Return (x, y) of the center of cell containing provided text 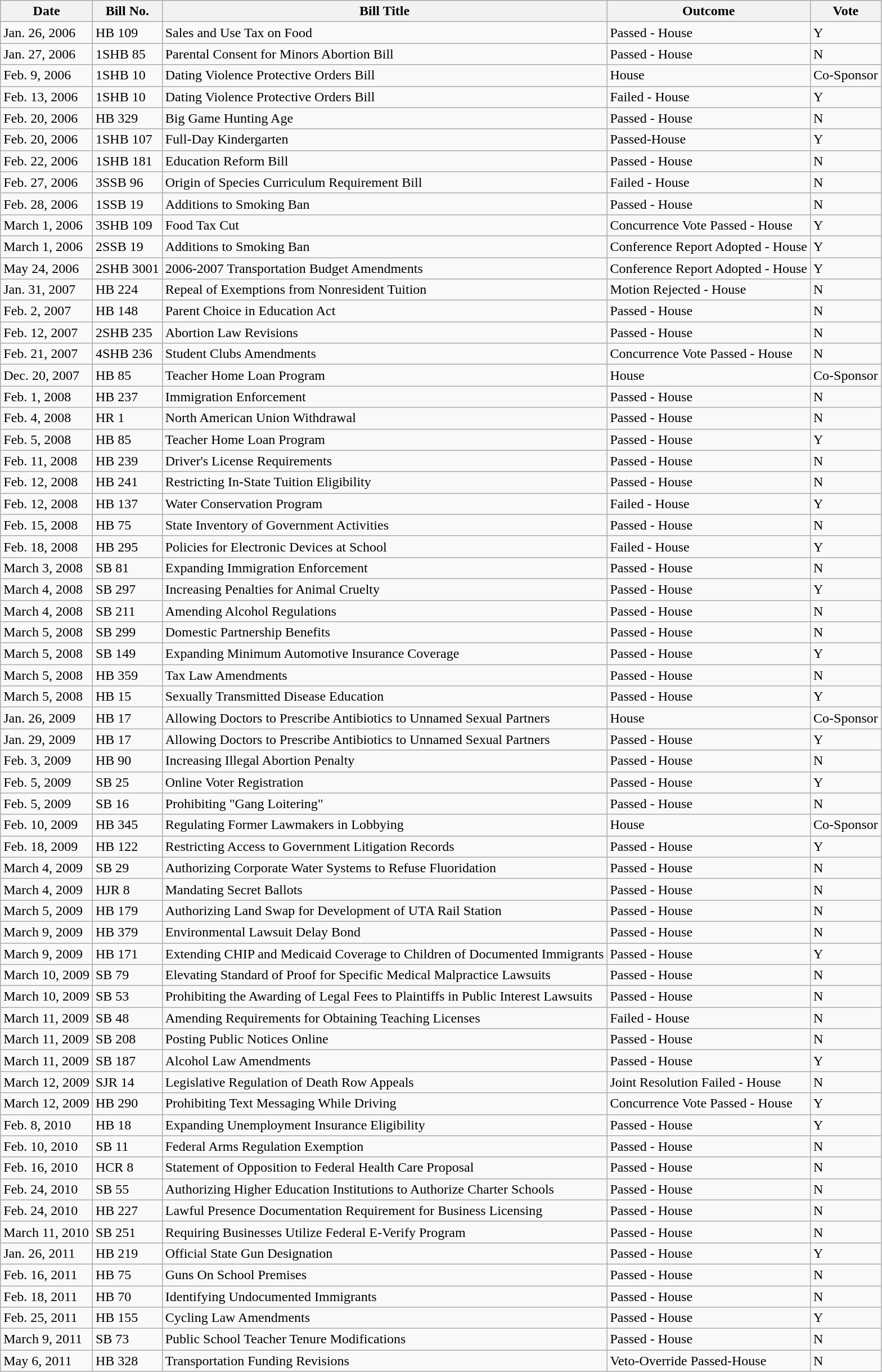
Feb. 5, 2008 (47, 440)
Online Voter Registration (385, 782)
Restricting Access to Government Litigation Records (385, 846)
March 9, 2011 (47, 1339)
HB 70 (127, 1296)
HB 239 (127, 461)
Feb. 10, 2010 (47, 1146)
HB 329 (127, 118)
HR 1 (127, 418)
Prohibiting the Awarding of Legal Fees to Plaintiffs in Public Interest Lawsuits (385, 997)
HB 241 (127, 482)
March 5, 2009 (47, 911)
Student Clubs Amendments (385, 354)
May 24, 2006 (47, 268)
Prohibiting Text Messaging While Driving (385, 1104)
Public School Teacher Tenure Modifications (385, 1339)
Veto-Override Passed-House (709, 1361)
SB 299 (127, 633)
Guns On School Premises (385, 1275)
Authorizing Corporate Water Systems to Refuse Fluoridation (385, 868)
Passed-House (709, 140)
Feb. 13, 2006 (47, 97)
SB 208 (127, 1039)
Jan. 29, 2009 (47, 739)
HJR 8 (127, 889)
4SHB 236 (127, 354)
SB 297 (127, 589)
HB 179 (127, 911)
Identifying Undocumented Immigrants (385, 1296)
North American Union Withdrawal (385, 418)
Date (47, 11)
HB 148 (127, 311)
2006-2007 Transportation Budget Amendments (385, 268)
2SSB 19 (127, 246)
Posting Public Notices Online (385, 1039)
1SSB 19 (127, 204)
March 11, 2010 (47, 1232)
Sexually Transmitted Disease Education (385, 697)
HB 359 (127, 675)
Feb. 15, 2008 (47, 525)
March 3, 2008 (47, 568)
SB 53 (127, 997)
Feb. 12, 2007 (47, 333)
HB 290 (127, 1104)
Statement of Opposition to Federal Health Care Proposal (385, 1168)
Outcome (709, 11)
SB 187 (127, 1061)
HB 137 (127, 504)
Federal Arms Regulation Exemption (385, 1146)
Full-Day Kindergarten (385, 140)
SB 81 (127, 568)
Feb. 18, 2008 (47, 546)
Authorizing Land Swap for Development of UTA Rail Station (385, 911)
Vote (846, 11)
Sales and Use Tax on Food (385, 33)
Increasing Penalties for Animal Cruelty (385, 589)
Feb. 18, 2011 (47, 1296)
Parent Choice in Education Act (385, 311)
SB 11 (127, 1146)
Dec. 20, 2007 (47, 375)
Education Reform Bill (385, 161)
Big Game Hunting Age (385, 118)
SB 29 (127, 868)
Jan. 31, 2007 (47, 290)
SB 73 (127, 1339)
HB 155 (127, 1318)
Feb. 18, 2009 (47, 846)
Feb. 8, 2010 (47, 1125)
Increasing Illegal Abortion Penalty (385, 761)
Bill No. (127, 11)
Official State Gun Designation (385, 1253)
Food Tax Cut (385, 225)
SB 16 (127, 804)
1SHB 107 (127, 140)
Feb. 9, 2006 (47, 75)
Policies for Electronic Devices at School (385, 546)
HCR 8 (127, 1168)
1SHB 85 (127, 54)
May 6, 2011 (47, 1361)
Feb. 4, 2008 (47, 418)
Environmental Lawsuit Delay Bond (385, 932)
HB 15 (127, 697)
Amending Alcohol Regulations (385, 611)
Prohibiting "Gang Loitering" (385, 804)
HB 379 (127, 932)
HB 90 (127, 761)
Repeal of Exemptions from Nonresident Tuition (385, 290)
Expanding Unemployment Insurance Eligibility (385, 1125)
Immigration Enforcement (385, 397)
Jan. 27, 2006 (47, 54)
HB 18 (127, 1125)
HB 345 (127, 825)
Motion Rejected - House (709, 290)
Bill Title (385, 11)
Feb. 3, 2009 (47, 761)
Cycling Law Amendments (385, 1318)
Feb. 16, 2010 (47, 1168)
HB 109 (127, 33)
HB 171 (127, 954)
Feb. 11, 2008 (47, 461)
Regulating Former Lawmakers in Lobbying (385, 825)
Parental Consent for Minors Abortion Bill (385, 54)
Expanding Immigration Enforcement (385, 568)
Lawful Presence Documentation Requirement for Business Licensing (385, 1210)
Feb. 22, 2006 (47, 161)
Transportation Funding Revisions (385, 1361)
Mandating Secret Ballots (385, 889)
Abortion Law Revisions (385, 333)
Joint Resolution Failed - House (709, 1082)
SB 79 (127, 975)
SJR 14 (127, 1082)
SB 251 (127, 1232)
Tax Law Amendments (385, 675)
HB 122 (127, 846)
SB 55 (127, 1189)
Origin of Species Curriculum Requirement Bill (385, 182)
HB 227 (127, 1210)
Extending CHIP and Medicaid Coverage to Children of Documented Immigrants (385, 954)
Jan. 26, 2009 (47, 718)
Feb. 21, 2007 (47, 354)
Elevating Standard of Proof for Specific Medical Malpractice Lawsuits (385, 975)
Feb. 1, 2008 (47, 397)
SB 48 (127, 1018)
1SHB 181 (127, 161)
Feb. 27, 2006 (47, 182)
HB 219 (127, 1253)
Driver's License Requirements (385, 461)
2SHB 3001 (127, 268)
Expanding Minimum Automotive Insurance Coverage (385, 654)
Alcohol Law Amendments (385, 1061)
Feb. 2, 2007 (47, 311)
Amending Requirements for Obtaining Teaching Licenses (385, 1018)
State Inventory of Government Activities (385, 525)
2SHB 235 (127, 333)
Domestic Partnership Benefits (385, 633)
Feb. 16, 2011 (47, 1275)
Authorizing Higher Education Institutions to Authorize Charter Schools (385, 1189)
Restricting In-State Tuition Eligibility (385, 482)
SB 25 (127, 782)
Jan. 26, 2011 (47, 1253)
SB 149 (127, 654)
Requiring Businesses Utilize Federal E-Verify Program (385, 1232)
3SHB 109 (127, 225)
HB 237 (127, 397)
Feb. 10, 2009 (47, 825)
Legislative Regulation of Death Row Appeals (385, 1082)
HB 328 (127, 1361)
Feb. 25, 2011 (47, 1318)
SB 211 (127, 611)
Water Conservation Program (385, 504)
HB 224 (127, 290)
HB 295 (127, 546)
Feb. 28, 2006 (47, 204)
Jan. 26, 2006 (47, 33)
3SSB 96 (127, 182)
